Capture the cell that displays the provided text and extract its (X, Y) central coordinate. 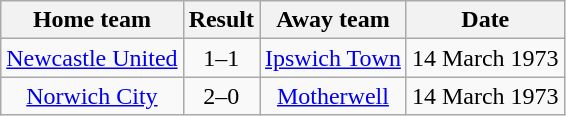
Norwich City (92, 96)
1–1 (221, 58)
2–0 (221, 96)
Away team (334, 20)
Home team (92, 20)
Newcastle United (92, 58)
Ipswich Town (334, 58)
Date (485, 20)
Result (221, 20)
Motherwell (334, 96)
